From the cell containing the given text, extract its center point as (X, Y) coordinate. 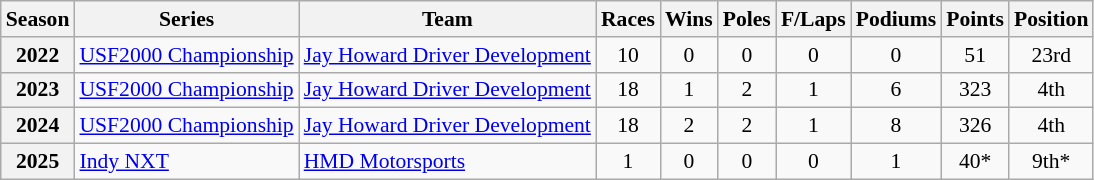
40* (975, 162)
HMD Motorsports (448, 162)
Indy NXT (186, 162)
Team (448, 19)
51 (975, 55)
Podiums (896, 19)
Poles (747, 19)
Wins (689, 19)
23rd (1051, 55)
Races (628, 19)
2024 (38, 126)
2022 (38, 55)
323 (975, 90)
2025 (38, 162)
Position (1051, 19)
F/Laps (814, 19)
Season (38, 19)
2023 (38, 90)
326 (975, 126)
10 (628, 55)
9th* (1051, 162)
Series (186, 19)
6 (896, 90)
8 (896, 126)
Points (975, 19)
